Output the [X, Y] coordinate of the center of the cell containing the given text.  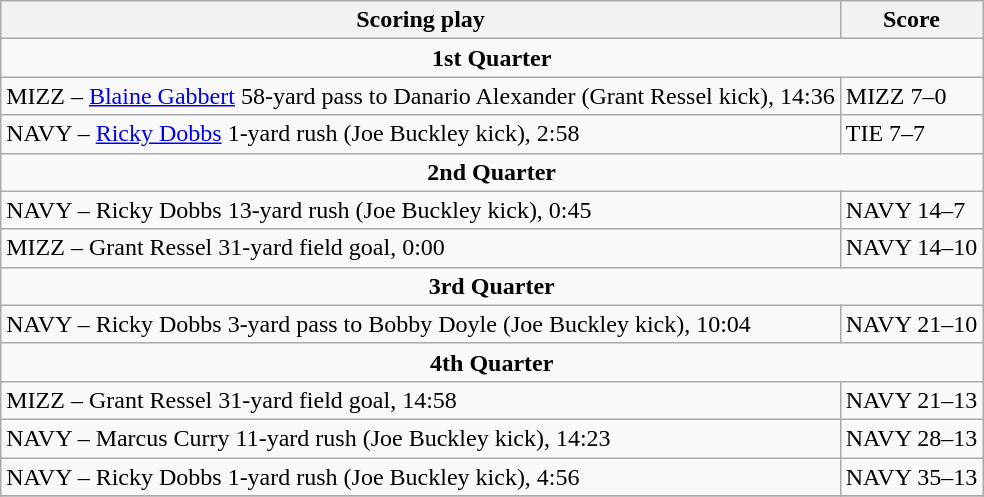
NAVY 14–7 [911, 210]
MIZZ – Blaine Gabbert 58-yard pass to Danario Alexander (Grant Ressel kick), 14:36 [421, 96]
Score [911, 20]
Scoring play [421, 20]
NAVY 14–10 [911, 248]
NAVY 35–13 [911, 477]
MIZZ 7–0 [911, 96]
NAVY – Ricky Dobbs 1-yard rush (Joe Buckley kick), 2:58 [421, 134]
1st Quarter [492, 58]
2nd Quarter [492, 172]
NAVY – Ricky Dobbs 1-yard rush (Joe Buckley kick), 4:56 [421, 477]
3rd Quarter [492, 286]
NAVY 21–10 [911, 324]
4th Quarter [492, 362]
NAVY – Ricky Dobbs 13-yard rush (Joe Buckley kick), 0:45 [421, 210]
NAVY – Marcus Curry 11-yard rush (Joe Buckley kick), 14:23 [421, 438]
NAVY 21–13 [911, 400]
TIE 7–7 [911, 134]
NAVY 28–13 [911, 438]
MIZZ – Grant Ressel 31-yard field goal, 0:00 [421, 248]
MIZZ – Grant Ressel 31-yard field goal, 14:58 [421, 400]
NAVY – Ricky Dobbs 3-yard pass to Bobby Doyle (Joe Buckley kick), 10:04 [421, 324]
